Return the (x, y) coordinate for the center point of the cell that contains the specified text.  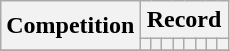
Record (184, 20)
Competition (70, 26)
